Search for the cell housing the specified text and yield its (x, y) center coordinate. 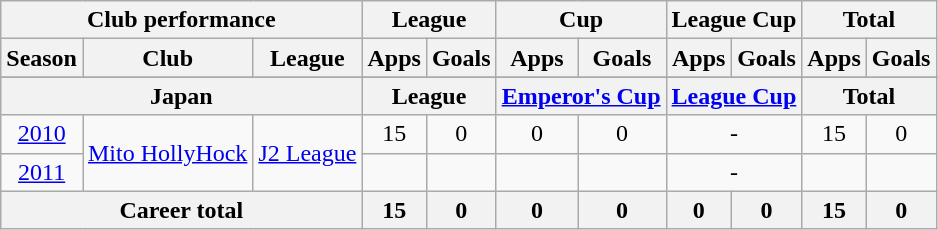
Mito HollyHock (167, 153)
Club (167, 58)
2010 (42, 134)
Club performance (182, 20)
Career total (182, 210)
Season (42, 58)
Cup (581, 20)
Emperor's Cup (581, 96)
J2 League (308, 153)
Japan (182, 96)
2011 (42, 172)
